Output the (X, Y) coordinate of the center of the cell containing the given text.  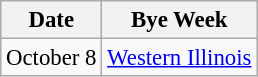
Date (52, 20)
Western Illinois (180, 58)
October 8 (52, 58)
Bye Week (180, 20)
